Capture the cell that displays the provided text and extract its (x, y) central coordinate. 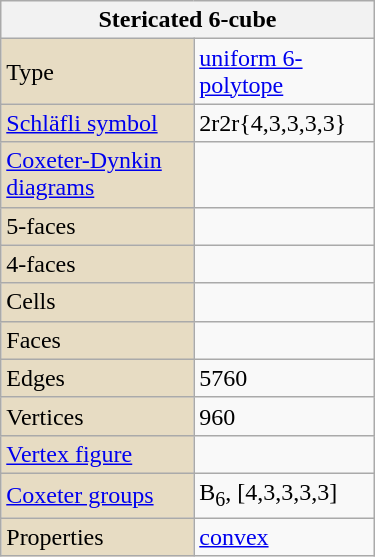
B6, [4,3,3,3,3] (284, 495)
Type (98, 72)
uniform 6-polytope (284, 72)
5-faces (98, 226)
Schläfli symbol (98, 123)
2r2r{4,3,3,3,3} (284, 123)
Coxeter-Dynkin diagrams (98, 174)
Coxeter groups (98, 495)
Faces (98, 340)
4-faces (98, 264)
Edges (98, 378)
Vertices (98, 416)
Vertex figure (98, 454)
Properties (98, 537)
Cells (98, 302)
Stericated 6-cube (188, 20)
960 (284, 416)
convex (284, 537)
5760 (284, 378)
